Return the (X, Y) coordinate for the center point of the cell that contains the specified text.  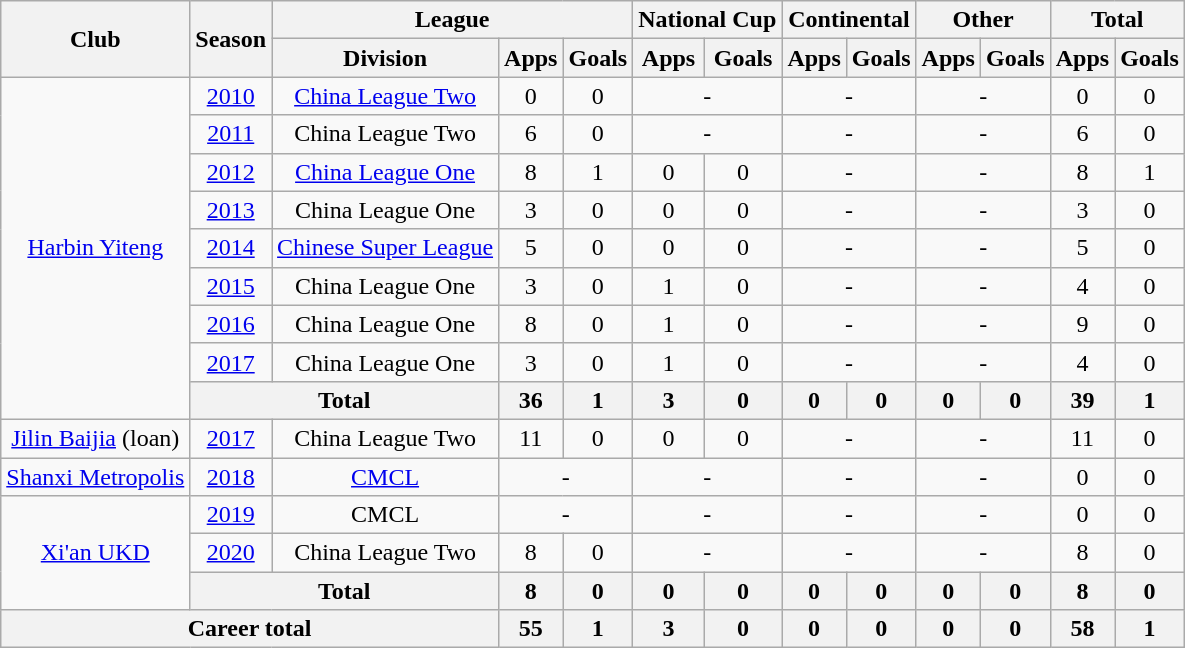
Division (386, 58)
2013 (231, 210)
2016 (231, 324)
39 (1082, 400)
Season (231, 39)
Career total (250, 629)
2014 (231, 248)
Jilin Baijia (loan) (96, 438)
Chinese Super League (386, 248)
2019 (231, 515)
2011 (231, 134)
2018 (231, 477)
Other (983, 20)
Harbin Yiteng (96, 248)
2012 (231, 172)
Xi'an UKD (96, 553)
9 (1082, 324)
Continental (849, 20)
National Cup (708, 20)
2015 (231, 286)
58 (1082, 629)
2010 (231, 96)
Club (96, 39)
2020 (231, 553)
36 (531, 400)
55 (531, 629)
Shanxi Metropolis (96, 477)
League (452, 20)
